Scan for the cell matching the given text and deliver its [x, y] coordinate at center. 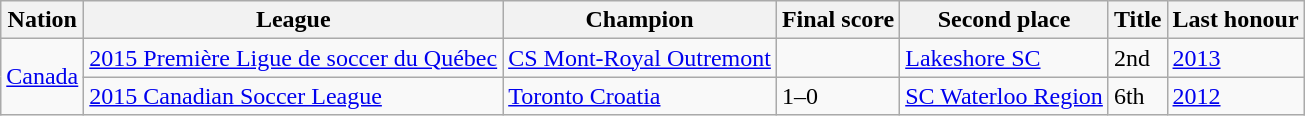
Final score [838, 20]
Toronto Croatia [640, 96]
2012 [1236, 96]
6th [1138, 96]
2015 Canadian Soccer League [294, 96]
2013 [1236, 58]
1–0 [838, 96]
SC Waterloo Region [1004, 96]
Nation [42, 20]
Second place [1004, 20]
CS Mont-Royal Outremont [640, 58]
League [294, 20]
2nd [1138, 58]
Title [1138, 20]
Canada [42, 77]
2015 Première Ligue de soccer du Québec [294, 58]
Champion [640, 20]
Last honour [1236, 20]
Lakeshore SC [1004, 58]
